Extract the [X, Y] coordinate from the center of the cell holding the provided text.  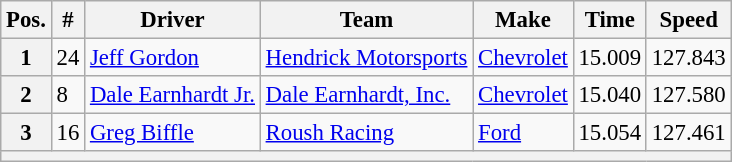
Ford [523, 133]
127.461 [688, 133]
15.054 [610, 133]
Greg Biffle [173, 133]
8 [68, 95]
Roush Racing [366, 133]
Team [366, 20]
15.009 [610, 58]
Dale Earnhardt, Inc. [366, 95]
Make [523, 20]
24 [68, 58]
Time [610, 20]
16 [68, 133]
Speed [688, 20]
127.580 [688, 95]
2 [26, 95]
1 [26, 58]
# [68, 20]
Pos. [26, 20]
Dale Earnhardt Jr. [173, 95]
3 [26, 133]
Driver [173, 20]
Jeff Gordon [173, 58]
15.040 [610, 95]
127.843 [688, 58]
Hendrick Motorsports [366, 58]
